For the text-containing cell, return its midpoint in (X, Y) coordinate format. 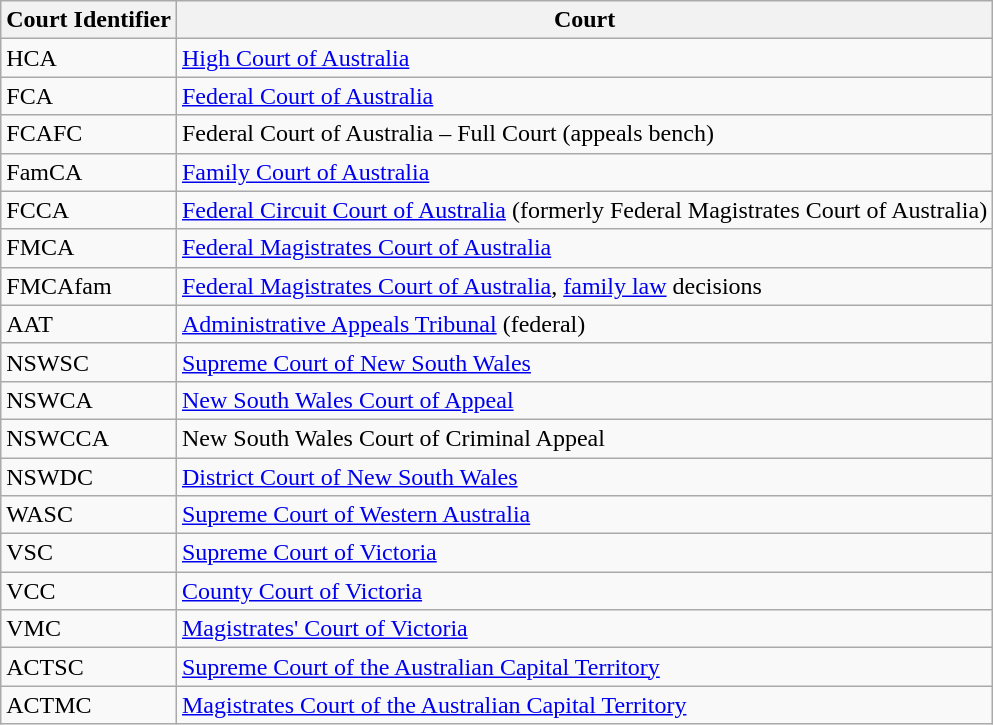
VMC (89, 629)
District Court of New South Wales (584, 477)
FMCA (89, 248)
Supreme Court of New South Wales (584, 362)
NSWDC (89, 477)
New South Wales Court of Appeal (584, 400)
Supreme Court of Western Australia (584, 515)
Court (584, 20)
County Court of Victoria (584, 591)
Magistrates Court of the Australian Capital Territory (584, 705)
FamCA (89, 172)
NSWCCA (89, 438)
Federal Court of Australia (584, 96)
Family Court of Australia (584, 172)
High Court of Australia (584, 58)
NSWCA (89, 400)
WASC (89, 515)
Magistrates' Court of Victoria (584, 629)
Supreme Court of Victoria (584, 553)
VSC (89, 553)
Administrative Appeals Tribunal (federal) (584, 324)
New South Wales Court of Criminal Appeal (584, 438)
HCA (89, 58)
Court Identifier (89, 20)
NSWSC (89, 362)
FCCA (89, 210)
Federal Court of Australia – Full Court (appeals bench) (584, 134)
ACTMC (89, 705)
FCAFC (89, 134)
Federal Circuit Court of Australia (formerly Federal Magistrates Court of Australia) (584, 210)
ACTSC (89, 667)
FCA (89, 96)
Federal Magistrates Court of Australia, family law decisions (584, 286)
AAT (89, 324)
FMCAfam (89, 286)
VCC (89, 591)
Federal Magistrates Court of Australia (584, 248)
Supreme Court of the Australian Capital Territory (584, 667)
